Scan for the cell matching the given text and deliver its (x, y) coordinate at center. 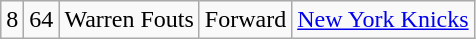
New York Knicks (383, 20)
64 (42, 20)
Forward (245, 20)
Warren Fouts (129, 20)
8 (12, 20)
